Return (x, y) of the center of cell containing provided text 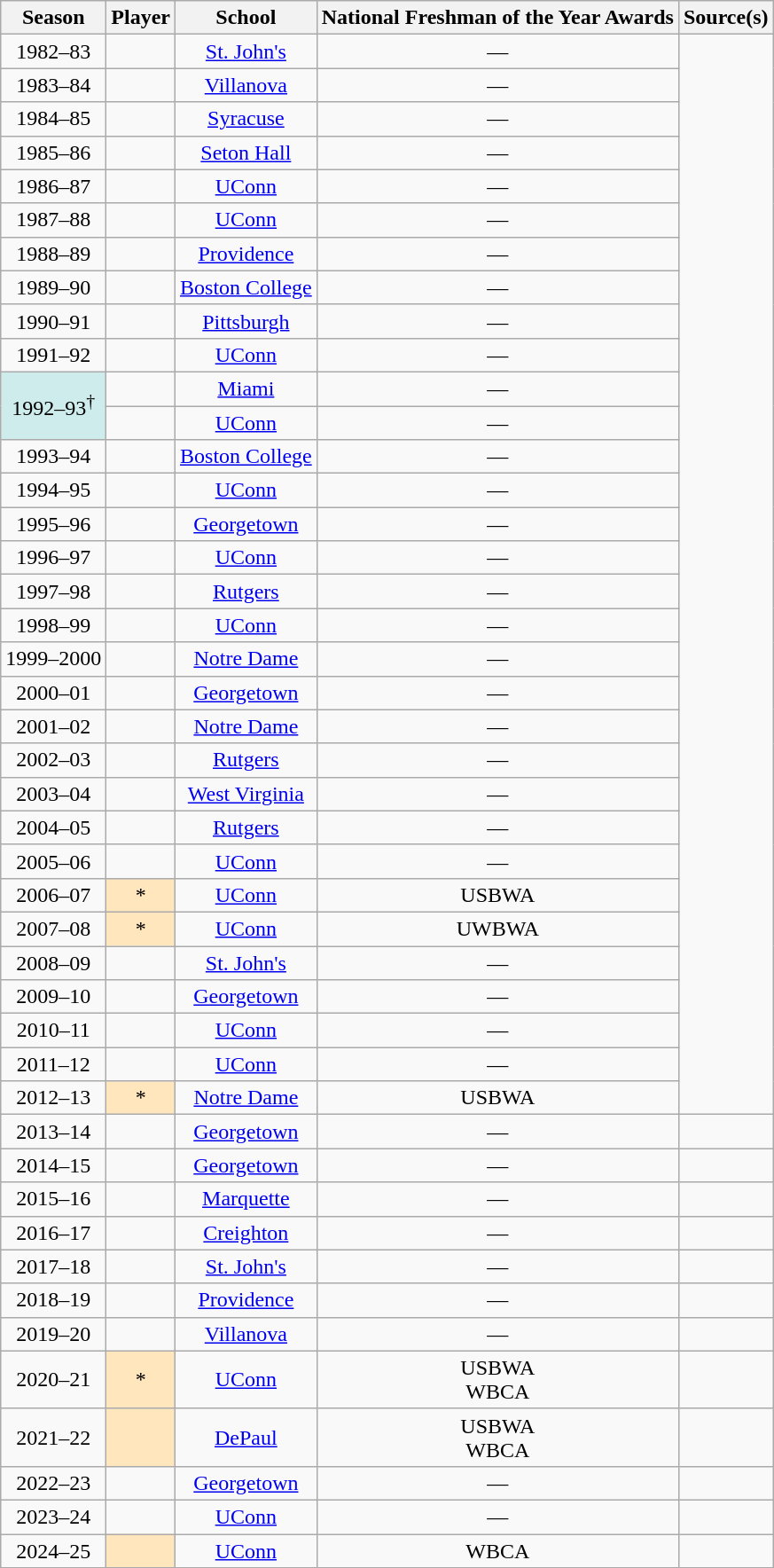
2004–05 (53, 827)
2002–03 (53, 760)
1991–92 (53, 355)
1983–84 (53, 85)
2012–13 (53, 1098)
Creighton (246, 1233)
1996–97 (53, 558)
2000–01 (53, 693)
2023–24 (53, 1517)
2003–04 (53, 794)
2008–09 (53, 962)
1992–93† (53, 405)
1986–87 (53, 186)
1987–88 (53, 220)
2006–07 (53, 895)
1995–96 (53, 524)
2017–18 (53, 1266)
1988–89 (53, 254)
1982–83 (53, 51)
UWBWA (497, 929)
Pittsburgh (246, 321)
1998–99 (53, 625)
1990–91 (53, 321)
WBCA (497, 1551)
2015–16 (53, 1199)
2005–06 (53, 861)
2019–20 (53, 1334)
2013–14 (53, 1132)
National Freshman of the Year Awards (497, 18)
2021–22 (53, 1437)
1984–85 (53, 119)
Source(s) (725, 18)
1997–98 (53, 592)
2022–23 (53, 1483)
Player (141, 18)
Season (53, 18)
2007–08 (53, 929)
1994–95 (53, 490)
1999–2000 (53, 659)
1985–86 (53, 153)
2018–19 (53, 1300)
West Virginia (246, 794)
2016–17 (53, 1233)
Marquette (246, 1199)
Miami (246, 388)
1993–94 (53, 457)
1989–90 (53, 287)
2001–02 (53, 726)
School (246, 18)
DePaul (246, 1437)
2014–15 (53, 1165)
2011–12 (53, 1064)
2009–10 (53, 997)
2010–11 (53, 1031)
2024–25 (53, 1551)
2020–21 (53, 1380)
Seton Hall (246, 153)
Syracuse (246, 119)
